Return the (x, y) coordinate for the center point of the cell that contains the specified text.  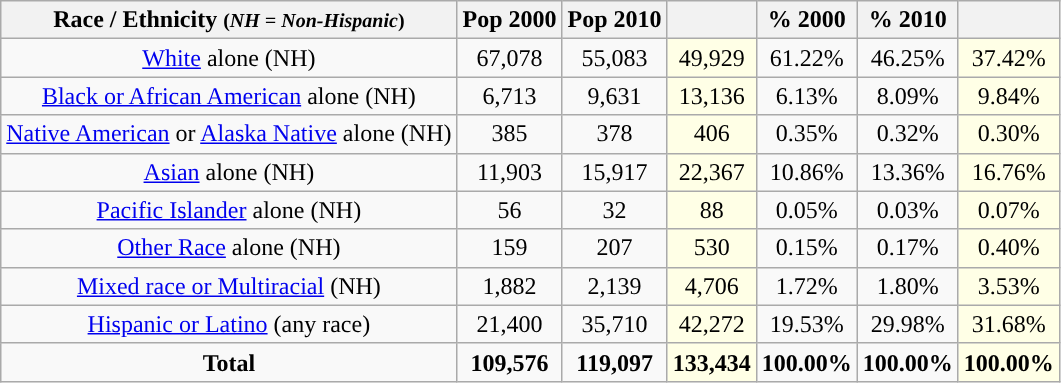
42,272 (712, 324)
119,097 (614, 362)
530 (712, 248)
6,713 (510, 96)
Mixed race or Multiracial (NH) (229, 286)
% 2000 (806, 20)
10.86% (806, 172)
Pop 2000 (510, 20)
32 (614, 210)
31.68% (1008, 324)
406 (712, 134)
Native American or Alaska Native alone (NH) (229, 134)
0.30% (1008, 134)
22,367 (712, 172)
Other Race alone (NH) (229, 248)
0.05% (806, 210)
13.36% (908, 172)
0.03% (908, 210)
88 (712, 210)
0.40% (1008, 248)
9.84% (1008, 96)
46.25% (908, 58)
0.17% (908, 248)
15,917 (614, 172)
133,434 (712, 362)
Asian alone (NH) (229, 172)
378 (614, 134)
21,400 (510, 324)
207 (614, 248)
Pacific Islander alone (NH) (229, 210)
1,882 (510, 286)
29.98% (908, 324)
Black or African American alone (NH) (229, 96)
35,710 (614, 324)
19.53% (806, 324)
Race / Ethnicity (NH = Non-Hispanic) (229, 20)
Total (229, 362)
0.35% (806, 134)
55,083 (614, 58)
6.13% (806, 96)
13,136 (712, 96)
0.15% (806, 248)
16.76% (1008, 172)
37.42% (1008, 58)
Hispanic or Latino (any race) (229, 324)
3.53% (1008, 286)
1.72% (806, 286)
385 (510, 134)
0.32% (908, 134)
9,631 (614, 96)
159 (510, 248)
1.80% (908, 286)
67,078 (510, 58)
% 2010 (908, 20)
4,706 (712, 286)
2,139 (614, 286)
Pop 2010 (614, 20)
56 (510, 210)
61.22% (806, 58)
11,903 (510, 172)
White alone (NH) (229, 58)
8.09% (908, 96)
49,929 (712, 58)
0.07% (1008, 210)
109,576 (510, 362)
